Scan for the cell matching the given text and deliver its [x, y] coordinate at center. 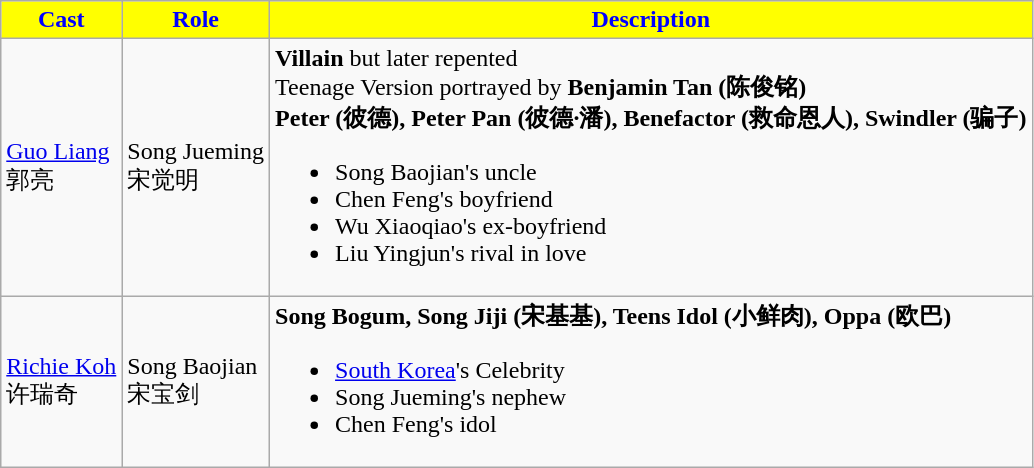
Role [196, 20]
Song Jueming 宋觉明 [196, 168]
Guo Liang 郭亮 [62, 168]
Description [651, 20]
Cast [62, 20]
Song Baojian 宋宝剑 [196, 382]
Song Bogum, Song Jiji (宋基基), Teens Idol (小鲜肉), Oppa (欧巴)South Korea's CelebritySong Jueming's nephewChen Feng's idol [651, 382]
Richie Koh 许瑞奇 [62, 382]
